Output the (X, Y) coordinate of the center of the cell containing the given text.  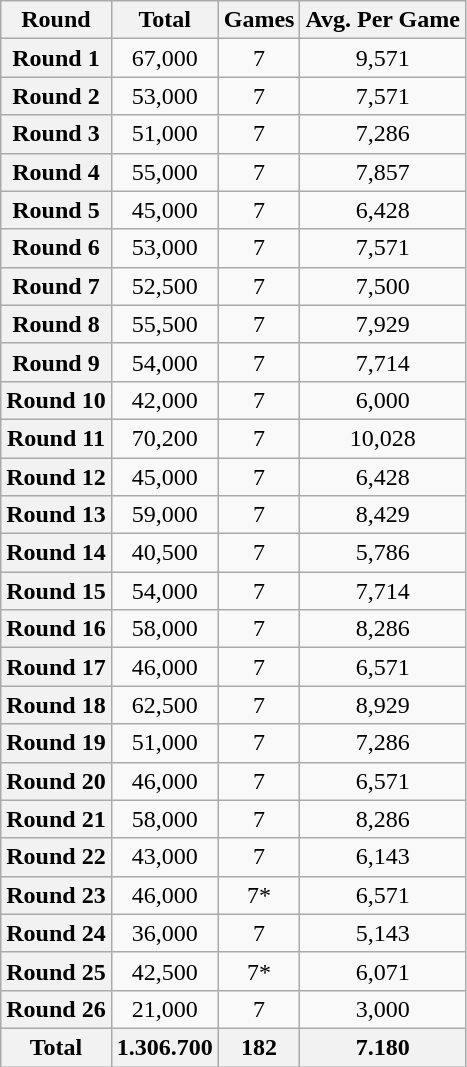
Round 20 (56, 781)
43,000 (164, 857)
7,929 (382, 324)
Round 21 (56, 819)
6,143 (382, 857)
Round 6 (56, 248)
40,500 (164, 553)
Round 5 (56, 210)
Round 25 (56, 971)
Round 12 (56, 477)
3,000 (382, 1009)
Round 8 (56, 324)
Round 1 (56, 58)
9,571 (382, 58)
Round 9 (56, 362)
Round 26 (56, 1009)
Games (259, 20)
8,929 (382, 705)
Round 24 (56, 933)
Round 2 (56, 96)
Round 10 (56, 400)
67,000 (164, 58)
8,429 (382, 515)
Round 19 (56, 743)
Round 4 (56, 172)
36,000 (164, 933)
52,500 (164, 286)
6,071 (382, 971)
Round 23 (56, 895)
7.180 (382, 1047)
7,500 (382, 286)
6,000 (382, 400)
7,857 (382, 172)
Round (56, 20)
Round 16 (56, 629)
182 (259, 1047)
70,200 (164, 438)
42,500 (164, 971)
Round 13 (56, 515)
Round 18 (56, 705)
5,786 (382, 553)
Avg. Per Game (382, 20)
Round 11 (56, 438)
Round 22 (56, 857)
Round 15 (56, 591)
5,143 (382, 933)
Round 3 (56, 134)
55,500 (164, 324)
1.306.700 (164, 1047)
10,028 (382, 438)
62,500 (164, 705)
55,000 (164, 172)
21,000 (164, 1009)
Round 14 (56, 553)
59,000 (164, 515)
Round 17 (56, 667)
42,000 (164, 400)
Round 7 (56, 286)
